Pinpoint the cell where the given text exists, returning its [x, y] midpoint coordinate. 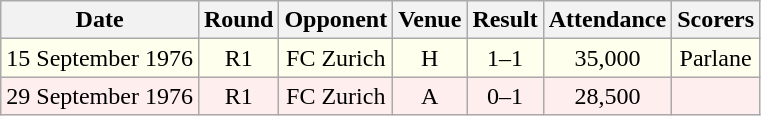
15 September 1976 [100, 58]
Scorers [716, 20]
Result [505, 20]
H [430, 58]
Date [100, 20]
Round [238, 20]
Venue [430, 20]
Opponent [336, 20]
A [430, 96]
29 September 1976 [100, 96]
1–1 [505, 58]
0–1 [505, 96]
35,000 [607, 58]
Attendance [607, 20]
28,500 [607, 96]
Parlane [716, 58]
